From the cell containing the given text, extract its center point as (X, Y) coordinate. 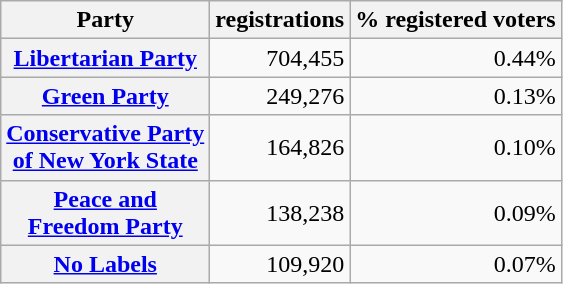
704,455 (280, 58)
Libertarian Party (106, 58)
Peace andFreedom Party (106, 212)
249,276 (280, 96)
No Labels (106, 264)
registrations (280, 20)
Conservative Partyof New York State (106, 148)
% registered voters (456, 20)
Green Party (106, 96)
109,920 (280, 264)
164,826 (280, 148)
0.09% (456, 212)
138,238 (280, 212)
Party (106, 20)
0.07% (456, 264)
0.10% (456, 148)
0.44% (456, 58)
0.13% (456, 96)
